Locate the cell with the specified text and output its (X, Y) center coordinate. 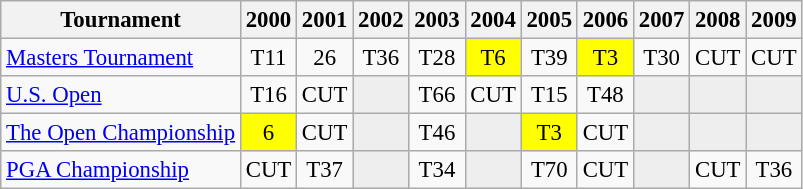
2008 (718, 20)
T11 (268, 58)
The Open Championship (121, 133)
2002 (381, 20)
T6 (493, 58)
T70 (549, 170)
2005 (549, 20)
Masters Tournament (121, 58)
Tournament (121, 20)
T16 (268, 95)
2006 (605, 20)
T48 (605, 95)
T15 (549, 95)
2004 (493, 20)
T66 (437, 95)
26 (325, 58)
2007 (661, 20)
2001 (325, 20)
U.S. Open (121, 95)
T37 (325, 170)
2009 (774, 20)
T28 (437, 58)
2003 (437, 20)
T34 (437, 170)
T39 (549, 58)
T46 (437, 133)
PGA Championship (121, 170)
T30 (661, 58)
2000 (268, 20)
6 (268, 133)
